Extract the [X, Y] coordinate from the center of the cell holding the provided text.  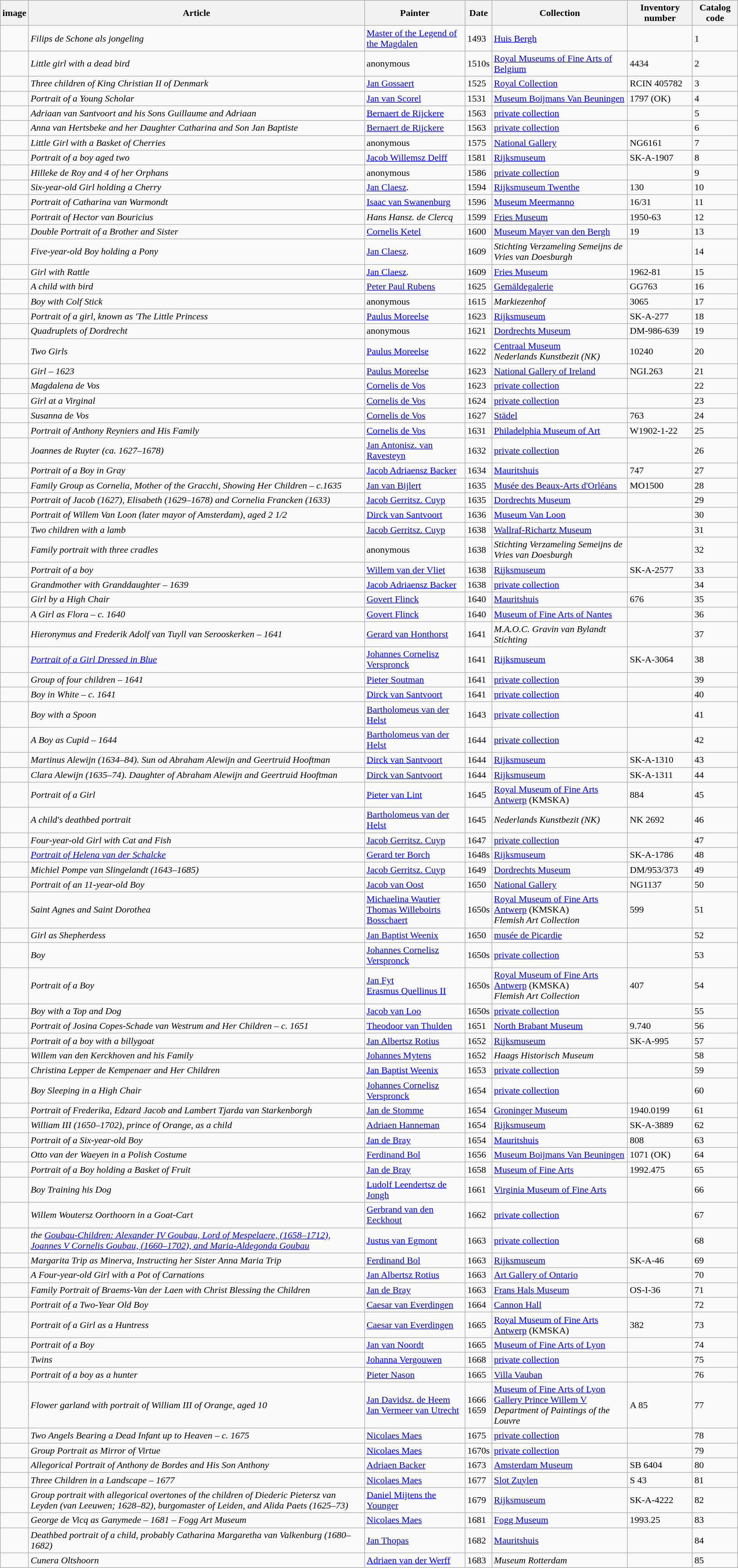
25 [715, 430]
Virginia Museum of Fine Arts [560, 1190]
Deathbed portrait of a child, probably Catharina Margaretha van Valkenburg (1680–1682) [196, 1540]
SK-A-46 [660, 1260]
Royal Museums of Fine Arts of Belgium [560, 64]
Cornelis Ketel [415, 232]
49 [715, 870]
Girl as Shepherdess [196, 935]
55 [715, 1011]
43 [715, 760]
1675 [478, 1436]
musée de Picardie [560, 935]
Family portrait with three cradles [196, 550]
18 [715, 316]
North Brabant Museum [560, 1026]
Pieter van Lint [415, 795]
Museum Van Loon [560, 515]
1643 [478, 714]
1510s [478, 64]
Girl – 1623 [196, 371]
6 [715, 128]
Magdalena de Vos [196, 386]
12 [715, 217]
Ludolf Leendertsz de Jongh [415, 1190]
7 [715, 143]
69 [715, 1260]
28 [715, 485]
Group Portrait as Mirror of Virtue [196, 1451]
44 [715, 774]
Theodoor van Thulden [415, 1026]
42 [715, 740]
Martinus Alewijn (1634–84). Sun od Abraham Alewijn and Geertruid Hooftman [196, 760]
1525 [478, 84]
61 [715, 1111]
763 [660, 415]
Two Angels Bearing a Dead Infant up to Heaven – c. 1675 [196, 1436]
SK-A-1907 [660, 158]
Jacob van Oost [415, 885]
Master of the Legend of the Magdalen [415, 38]
Portrait of a Two-Year Old Boy [196, 1305]
Girl by a High Chair [196, 599]
1622 [478, 351]
884 [660, 795]
599 [660, 910]
M.A.O.C. Gravin van Bylandt Stichting [560, 634]
Joannes de Ruyter (ca. 1627–1678) [196, 450]
1658 [478, 1170]
Portrait of Frederika, Edzard Jacob and Lambert Tjarda van Starkenborgh [196, 1111]
130 [660, 187]
1653 [478, 1070]
382 [660, 1325]
A Four-year-old Girl with a Pot of Carnations [196, 1275]
10 [715, 187]
82 [715, 1500]
OS-I-36 [660, 1290]
1493 [478, 38]
Painter [415, 13]
52 [715, 935]
Adriaan van Santvoort and his Sons Guillaume and Adriaan [196, 113]
Four-year-old Girl with Cat and Fish [196, 840]
1651 [478, 1026]
A 85 [660, 1405]
Cannon Hall [560, 1305]
1670s [478, 1451]
17 [715, 301]
1631 [478, 430]
24 [715, 415]
1615 [478, 301]
4434 [660, 64]
Peter Paul Rubens [415, 287]
Jan van Scorel [415, 98]
79 [715, 1451]
SB 6404 [660, 1465]
Wallraf-Richartz Museum [560, 530]
Gerbrand van den Eeckhout [415, 1215]
Gemäldegalerie [560, 287]
78 [715, 1436]
Boy in White – c. 1641 [196, 694]
Jan Gossaert [415, 84]
1950-63 [660, 217]
1636 [478, 515]
National Gallery of Ireland [560, 371]
Michaelina WautierThomas Willeboirts Bosschaert [415, 910]
George de Vicq as Ganymede – 1681 – Fogg Art Museum [196, 1520]
1625 [478, 287]
9.740 [660, 1026]
Collection [560, 13]
46 [715, 820]
22 [715, 386]
53 [715, 955]
Pieter Nason [415, 1374]
Grandmother with Granddaughter – 1639 [196, 585]
21 [715, 371]
15 [715, 272]
808 [660, 1140]
A child with bird [196, 287]
SK-A-1311 [660, 774]
Musée des Beaux-Arts d'Orléans [560, 485]
1992.475 [660, 1170]
Portrait of Catharina van Warmondt [196, 202]
1679 [478, 1500]
Christina Lepper de Kempenaer and Her Children [196, 1070]
34 [715, 585]
Inventory number [660, 13]
Hilleke de Roy and 4 of her Orphans [196, 172]
Boy Sleeping in a High Chair [196, 1090]
1531 [478, 98]
56 [715, 1026]
Girl at a Virginal [196, 401]
Portrait of a Girl [196, 795]
DM/953/373 [660, 870]
83 [715, 1520]
Philadelphia Museum of Art [560, 430]
SK-A-1310 [660, 760]
Jan van Bijlert [415, 485]
SK-A-4222 [660, 1500]
William III (1650–1702), prince of Orange, as a child [196, 1125]
60 [715, 1090]
54 [715, 986]
73 [715, 1325]
Six-year-old Girl holding a Cherry [196, 187]
57 [715, 1041]
1797 (OK) [660, 98]
Willem van den Kerckhoven and his Family [196, 1055]
80 [715, 1465]
Portrait of a Boy holding a Basket of Fruit [196, 1170]
Fogg Museum [560, 1520]
Portrait of a Young Scholar [196, 98]
81 [715, 1480]
1594 [478, 187]
Pieter Soutman [415, 680]
8 [715, 158]
Slot Zuylen [560, 1480]
4 [715, 98]
65 [715, 1170]
Museum of Fine Arts of Lyon [560, 1345]
676 [660, 599]
Städel [560, 415]
Saint Agnes and Saint Dorothea [196, 910]
Portrait of a Girl Dressed in Blue [196, 660]
Adriaen Backer [415, 1465]
13 [715, 232]
5 [715, 113]
16 [715, 287]
Johannes Mytens [415, 1055]
Museum of Fine Arts [560, 1170]
1681 [478, 1520]
50 [715, 885]
Jacob Willemsz Delff [415, 158]
Frans Hals Museum [560, 1290]
1673 [478, 1465]
747 [660, 470]
1600 [478, 232]
Portrait of Helena van der Schalcke [196, 855]
Portrait of a Boy in Gray [196, 470]
Museum of Fine Arts of LyonGallery Prince Willem VDepartment of Paintings of the Louvre [560, 1405]
Three Children in a Landscape – 1677 [196, 1480]
1962-81 [660, 272]
Johanna Vergouwen [415, 1360]
31 [715, 530]
1683 [478, 1560]
Portrait of Josina Copes-Schade van Westrum and Her Children – c. 1651 [196, 1026]
40 [715, 694]
1661 [478, 1190]
58 [715, 1055]
Susanna de Vos [196, 415]
Filips de Schone als jongeling [196, 38]
1993.25 [660, 1520]
1596 [478, 202]
Little Girl with a Basket of Cherries [196, 143]
Date [478, 13]
Allegorical Portrait of Anthony de Bordes and His Son Anthony [196, 1465]
Flower garland with portrait of William III of Orange, aged 10 [196, 1405]
11 [715, 202]
SK-A-3889 [660, 1125]
Hans Hansz. de Clercq [415, 217]
Anna van Hertsbeke and her Daughter Catharina and Son Jan Baptiste [196, 128]
3065 [660, 301]
Groninger Museum [560, 1111]
Jan Antonisz. van Ravesteyn [415, 450]
Adriaen Hanneman [415, 1125]
Two Girls [196, 351]
2 [715, 64]
29 [715, 500]
30 [715, 515]
59 [715, 1070]
3 [715, 84]
1632 [478, 450]
Isaac van Swanenburg [415, 202]
1656 [478, 1155]
51 [715, 910]
Haags Historisch Museum [560, 1055]
16661659 [478, 1405]
20 [715, 351]
Jacob van Loo [415, 1011]
10240 [660, 351]
Rijksmuseum Twenthe [560, 187]
1940.0199 [660, 1111]
A child's deathbed portrait [196, 820]
1599 [478, 217]
72 [715, 1305]
1677 [478, 1480]
GG763 [660, 287]
Family Portrait of Braems-Van der Laen with Christ Blessing the Children [196, 1290]
1581 [478, 158]
Otto van der Waeyen in a Polish Costume [196, 1155]
1634 [478, 470]
Two children with a lamb [196, 530]
Jan Thopas [415, 1540]
Adriaen van der Werff [415, 1560]
27 [715, 470]
the Goubau-Children: Alexander IV Goubau, Lord of Mespelaere, (1658–1712), Joannes V Cornelis Goubau, (1660–1702), and Maria-Aldegonda Goubau [196, 1240]
Portrait of Willem Van Loon (later mayor of Amsterdam), aged 2 1/2 [196, 515]
75 [715, 1360]
SK-A-3064 [660, 660]
Centraal MuseumNederlands Kunstbezit (NK) [560, 351]
67 [715, 1215]
1647 [478, 840]
Museum Rotterdam [560, 1560]
Boy with a Spoon [196, 714]
Gerard ter Borch [415, 855]
85 [715, 1560]
47 [715, 840]
Group of four children – 1641 [196, 680]
68 [715, 1240]
41 [715, 714]
Daniel Mijtens the Younger [415, 1500]
Catalog code [715, 13]
S 43 [660, 1480]
Margarita Trip as Minerva, Instructing her Sister Anna Maria Trip [196, 1260]
37 [715, 634]
1624 [478, 401]
1662 [478, 1215]
image [14, 13]
1621 [478, 331]
NGI.263 [660, 371]
Boy with Colf Stick [196, 301]
Portrait of a boy with a billygoat [196, 1041]
Gerard van Honthorst [415, 634]
Museum Meermanno [560, 202]
16/31 [660, 202]
Markiezenhof [560, 301]
1 [715, 38]
1071 (OK) [660, 1155]
35 [715, 599]
W1902-1-22 [660, 430]
1627 [478, 415]
76 [715, 1374]
1668 [478, 1360]
Family Group as Cornelia, Mother of the Gracchi, Showing Her Children – c.1635 [196, 485]
48 [715, 855]
1648s [478, 855]
Portrait of a boy aged two [196, 158]
NK 2692 [660, 820]
1649 [478, 870]
Jan FytErasmus Quellinus II [415, 986]
Quadruplets of Dordrecht [196, 331]
Three children of King Christian II of Denmark [196, 84]
Portrait of a Six-year-old Boy [196, 1140]
Portrait of Jacob (1627), Elisabeth (1629–1678) and Cornelia Francken (1633) [196, 500]
23 [715, 401]
Portrait of a boy [196, 570]
38 [715, 660]
SK-A-277 [660, 316]
Five-year-old Boy holding a Pony [196, 252]
Hieronymus and Frederik Adolf van Tuyll van Serooskerken – 1641 [196, 634]
SK-A-995 [660, 1041]
Little girl with a dead bird [196, 64]
SK-A-2577 [660, 570]
Portrait of an 11-year-old Boy [196, 885]
Girl with Rattle [196, 272]
Art Gallery of Ontario [560, 1275]
14 [715, 252]
Jan de Stomme [415, 1111]
NG6161 [660, 143]
77 [715, 1405]
1682 [478, 1540]
Amsterdam Museum [560, 1465]
Museum Mayer van den Bergh [560, 232]
70 [715, 1275]
407 [660, 986]
Cunera Oltshoorn [196, 1560]
MO1500 [660, 485]
74 [715, 1345]
Museum of Fine Arts of Nantes [560, 614]
84 [715, 1540]
Clara Alewijn (1635–74). Daughter of Abraham Alewijn and Geertruid Hooftman [196, 774]
Portrait of a girl, known as 'The Little Princess [196, 316]
Boy [196, 955]
1575 [478, 143]
Jan Davidsz. de HeemJan Vermeer van Utrecht [415, 1405]
Michiel Pompe van Slingelandt (1643–1685) [196, 870]
33 [715, 570]
Villa Vauban [560, 1374]
71 [715, 1290]
63 [715, 1140]
45 [715, 795]
39 [715, 680]
A Girl as Flora – c. 1640 [196, 614]
Portrait of a Girl as a Huntress [196, 1325]
1664 [478, 1305]
Portrait of Anthony Reyniers and His Family [196, 430]
26 [715, 450]
Huis Bergh [560, 38]
RCIN 405782 [660, 84]
64 [715, 1155]
A Boy as Cupid – 1644 [196, 740]
Nederlands Kunstbezit (NK) [560, 820]
Portrait of Hector van Bouricius [196, 217]
Willem van der Vliet [415, 570]
1586 [478, 172]
Boy with a Top and Dog [196, 1011]
Twins [196, 1360]
36 [715, 614]
Portrait of a boy as a hunter [196, 1374]
62 [715, 1125]
Willem Woutersz Oorthoorn in a Goat-Cart [196, 1215]
32 [715, 550]
9 [715, 172]
66 [715, 1190]
NG1137 [660, 885]
Boy Training his Dog [196, 1190]
Double Portrait of a Brother and Sister [196, 232]
SK-A-1786 [660, 855]
Royal Collection [560, 84]
Article [196, 13]
Jan van Noordt [415, 1345]
Justus van Egmont [415, 1240]
DM-986-639 [660, 331]
